Return the [X, Y] coordinate for the center point of the cell that contains the specified text.  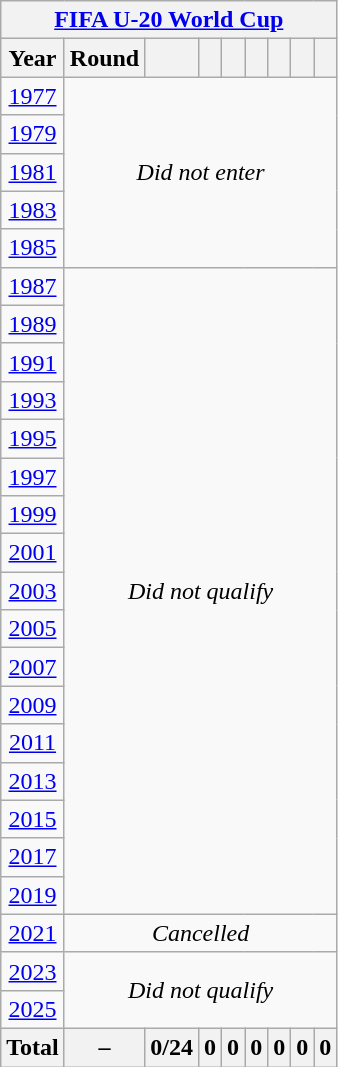
1981 [33, 172]
2003 [33, 591]
1977 [33, 96]
2025 [33, 1009]
2007 [33, 667]
2017 [33, 857]
1979 [33, 134]
0/24 [172, 1047]
– [104, 1047]
1995 [33, 438]
1989 [33, 324]
2001 [33, 553]
2021 [33, 933]
Total [33, 1047]
2019 [33, 895]
Round [104, 58]
1991 [33, 362]
FIFA U-20 World Cup [169, 20]
Did not enter [200, 172]
1999 [33, 515]
2023 [33, 971]
Year [33, 58]
1983 [33, 210]
1993 [33, 400]
2013 [33, 781]
Cancelled [200, 933]
2009 [33, 705]
2005 [33, 629]
1987 [33, 286]
1997 [33, 477]
2011 [33, 743]
1985 [33, 248]
2015 [33, 819]
